Extract the [X, Y] coordinate from the center of the cell holding the provided text.  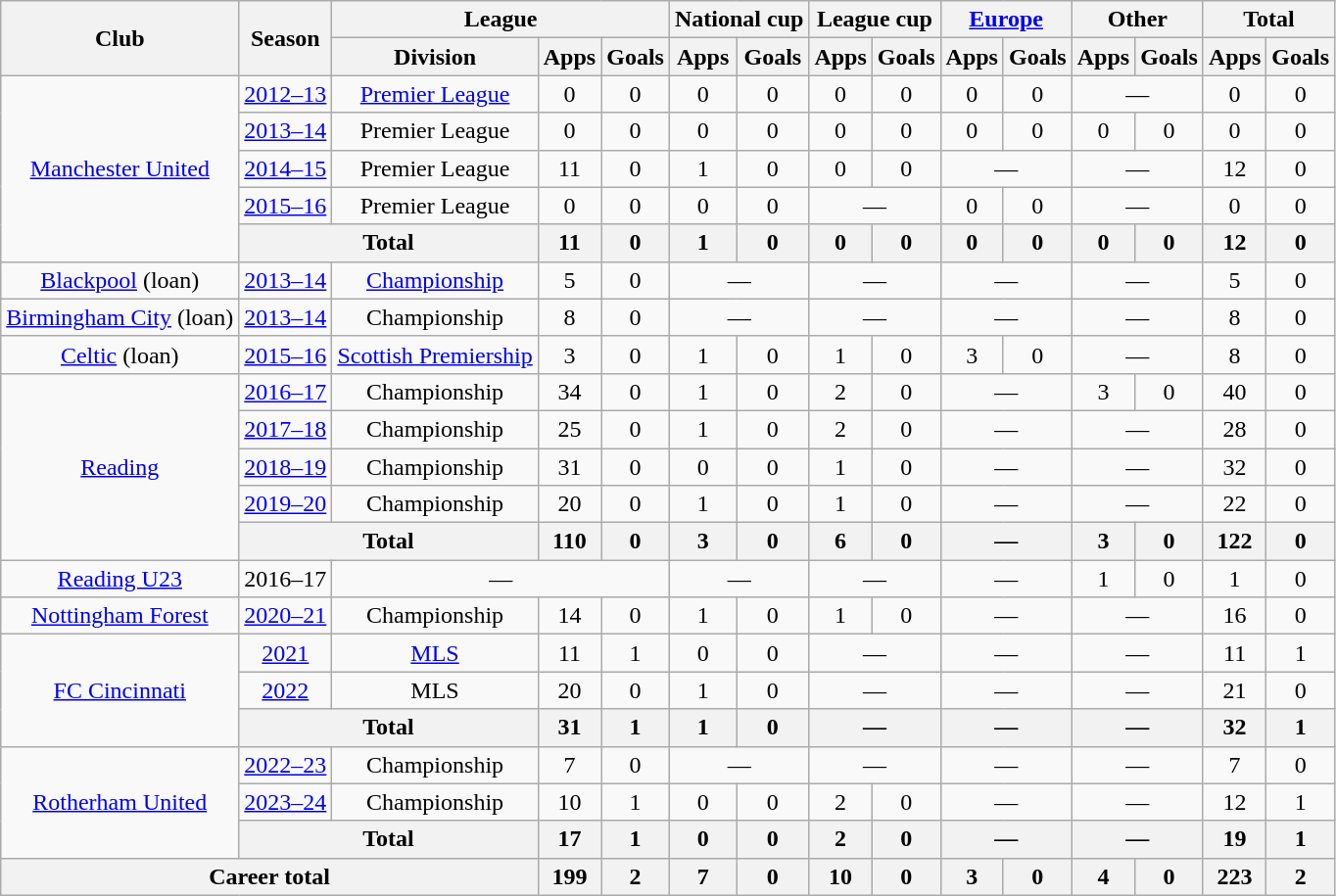
2022–23 [286, 765]
League cup [875, 20]
223 [1234, 876]
2023–24 [286, 802]
25 [569, 429]
2014–15 [286, 168]
2018–19 [286, 467]
2022 [286, 690]
19 [1234, 839]
22 [1234, 504]
Season [286, 38]
Scottish Premiership [435, 354]
2021 [286, 653]
34 [569, 392]
League [501, 20]
Birmingham City (loan) [119, 317]
Other [1137, 20]
FC Cincinnati [119, 690]
2017–18 [286, 429]
2019–20 [286, 504]
122 [1234, 542]
Manchester United [119, 168]
2020–21 [286, 616]
14 [569, 616]
Europe [1006, 20]
16 [1234, 616]
Career total [270, 876]
28 [1234, 429]
Rotherham United [119, 802]
Celtic (loan) [119, 354]
Reading U23 [119, 579]
Club [119, 38]
40 [1234, 392]
110 [569, 542]
2012–13 [286, 94]
Reading [119, 466]
Division [435, 57]
National cup [739, 20]
199 [569, 876]
4 [1103, 876]
17 [569, 839]
21 [1234, 690]
Nottingham Forest [119, 616]
Blackpool (loan) [119, 280]
6 [840, 542]
